Locate the cell with the specified text and output its [x, y] center coordinate. 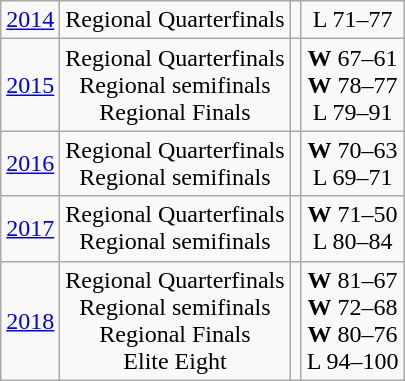
W 70–63L 69–71 [352, 164]
L 71–77 [352, 20]
2015 [30, 85]
2016 [30, 164]
Regional QuarterfinalsRegional semifinalsRegional FinalsElite Eight [175, 320]
W 67–61W 78–77 L 79–91 [352, 85]
2014 [30, 20]
W 71–50L 80–84 [352, 228]
2018 [30, 320]
W 81–67W 72–68W 80–76 L 94–100 [352, 320]
Regional Quarterfinals [175, 20]
Regional QuarterfinalsRegional semifinalsRegional Finals [175, 85]
2017 [30, 228]
